Pinpoint the cell where the given text exists, returning its [X, Y] midpoint coordinate. 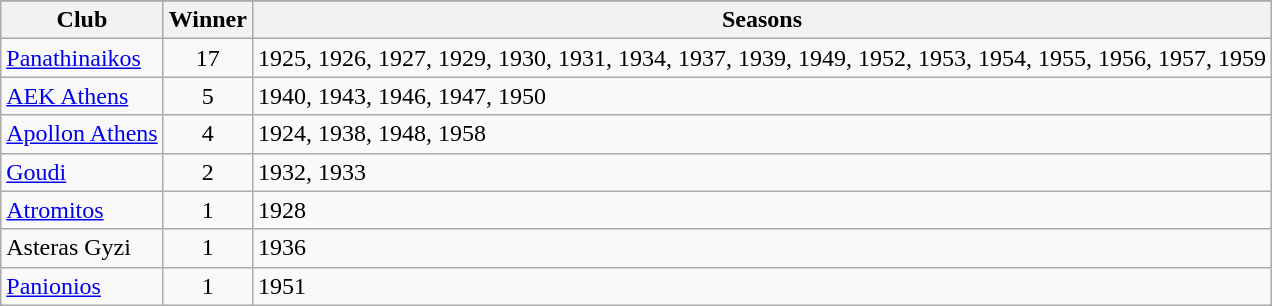
Apollon Athens [82, 134]
1924, 1938, 1948, 1958 [762, 134]
17 [208, 58]
Panathinaikos [82, 58]
Asteras Gyzi [82, 248]
Club [82, 20]
Goudi [82, 172]
AEK Athens [82, 96]
1936 [762, 248]
2 [208, 172]
1951 [762, 286]
1932, 1933 [762, 172]
Panionios [82, 286]
Winner [208, 20]
1925, 1926, 1927, 1929, 1930, 1931, 1934, 1937, 1939, 1949, 1952, 1953, 1954, 1955, 1956, 1957, 1959 [762, 58]
Atromitos [82, 210]
1928 [762, 210]
5 [208, 96]
4 [208, 134]
1940, 1943, 1946, 1947, 1950 [762, 96]
Seasons [762, 20]
